Detect which cell encompasses the target text, then output its (x, y) center coordinate. 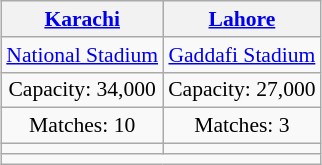
Lahore (242, 19)
Capacity: 34,000 (82, 90)
Matches: 10 (82, 126)
Capacity: 27,000 (242, 90)
Karachi (82, 19)
National Stadium (82, 54)
Matches: 3 (242, 126)
Gaddafi Stadium (242, 54)
